Provide the (x, y) coordinate of the cell's center where the given text is located.  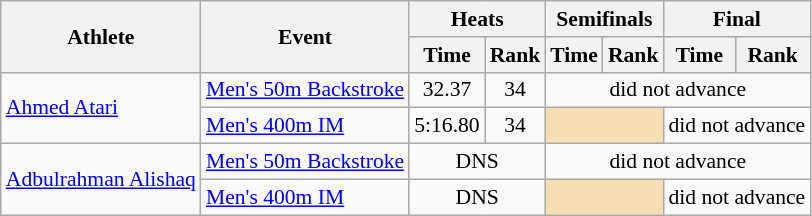
Heats (477, 19)
Final (736, 19)
Athlete (101, 36)
Ahmed Atari (101, 108)
Semifinals (604, 19)
Event (305, 36)
32.37 (446, 90)
5:16.80 (446, 126)
Adbulrahman Alishaq (101, 180)
